Output the (X, Y) coordinate of the center of the cell containing the given text.  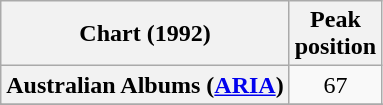
Australian Albums (ARIA) (145, 85)
67 (335, 85)
Peakposition (335, 34)
Chart (1992) (145, 34)
